Pinpoint the cell where the given text exists, returning its (X, Y) midpoint coordinate. 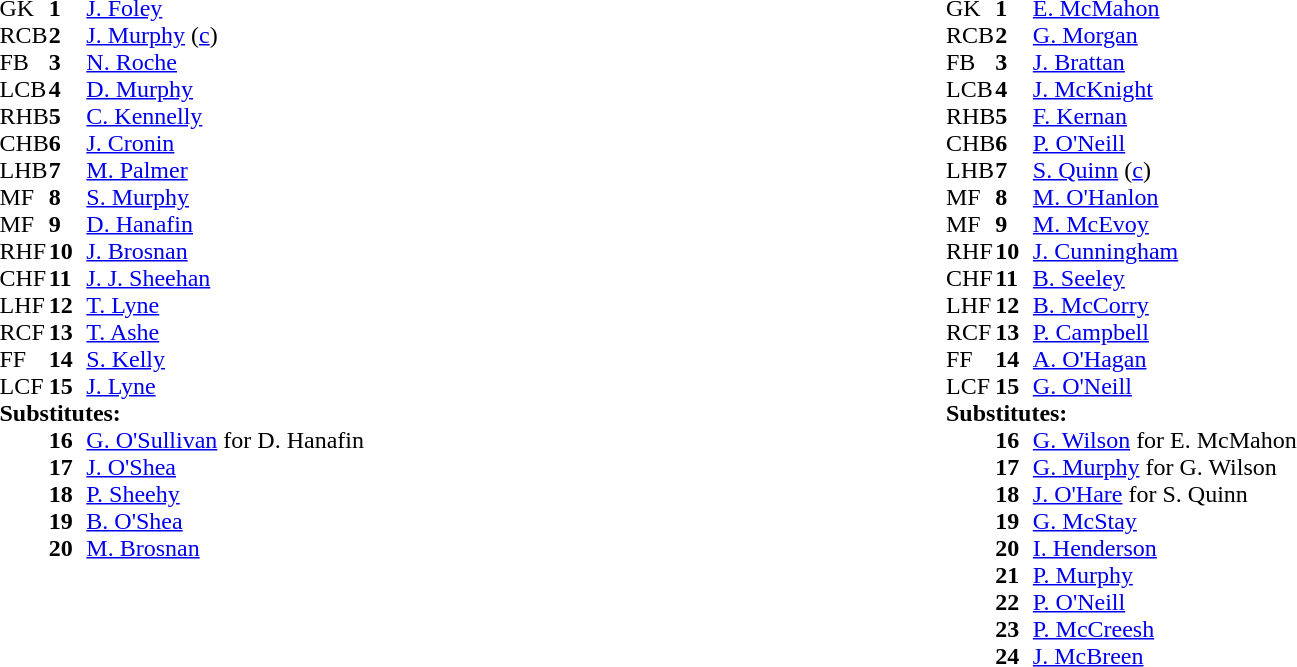
T. Lyne (225, 306)
J. Murphy (c) (225, 36)
S. Quinn (c) (1165, 170)
J. Brosnan (225, 252)
G. O'Neill (1165, 386)
S. Kelly (225, 360)
D. Hanafin (225, 224)
D. Murphy (225, 90)
G. Murphy for G. Wilson (1165, 468)
B. O'Shea (225, 522)
S. Murphy (225, 198)
22 (1014, 602)
P. Sheehy (225, 494)
T. Ashe (225, 332)
B. Seeley (1165, 278)
C. Kennelly (225, 116)
G. O'Sullivan for D. Hanafin (225, 440)
P. Murphy (1165, 576)
M. Palmer (225, 170)
N. Roche (225, 62)
J. O'Hare for S. Quinn (1165, 494)
P. Campbell (1165, 332)
M. McEvoy (1165, 224)
G. Wilson for E. McMahon (1165, 440)
M. O'Hanlon (1165, 198)
G. Morgan (1165, 36)
J. Cronin (225, 144)
23 (1014, 630)
A. O'Hagan (1165, 360)
21 (1014, 576)
G. McStay (1165, 522)
J. J. Sheehan (225, 278)
J. Lyne (225, 386)
P. McCreesh (1165, 630)
M. Brosnan (225, 548)
J. Cunningham (1165, 252)
J. Brattan (1165, 62)
I. Henderson (1165, 548)
F. Kernan (1165, 116)
J. O'Shea (225, 468)
J. McKnight (1165, 90)
B. McCorry (1165, 306)
